Locate the cell with the specified text and output its (X, Y) center coordinate. 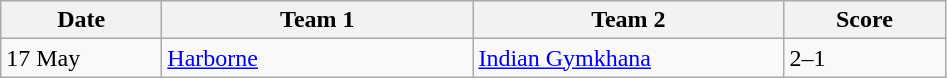
Date (82, 20)
Indian Gymkhana (628, 58)
Team 1 (318, 20)
Harborne (318, 58)
Score (864, 20)
17 May (82, 58)
Team 2 (628, 20)
2–1 (864, 58)
